Extract the (X, Y) coordinate from the center of the cell holding the provided text.  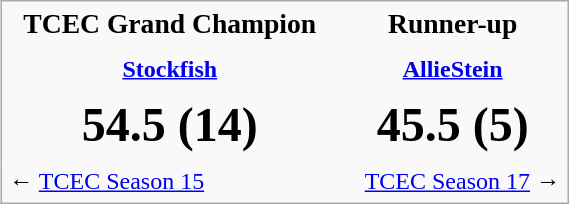
TCEC Season 17 → (453, 182)
TCEC Grand Champion (170, 24)
54.5 (14) (170, 125)
45.5 (5) (453, 125)
Stockfish (170, 69)
AllieStein (453, 69)
← TCEC Season 15 (170, 182)
Runner-up (453, 24)
